Detect which cell encompasses the target text, then output its (X, Y) center coordinate. 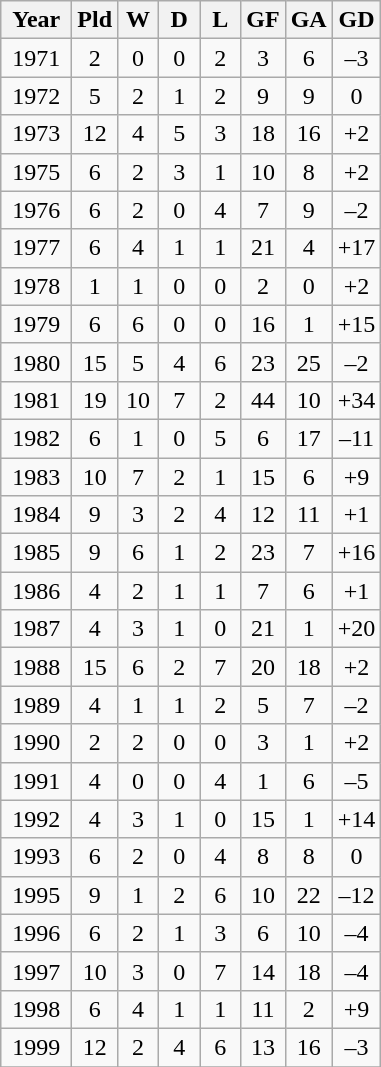
+16 (356, 553)
GD (356, 20)
Year (36, 20)
L (220, 20)
+17 (356, 248)
1993 (36, 857)
1991 (36, 781)
1975 (36, 172)
1981 (36, 400)
1990 (36, 743)
1983 (36, 477)
1984 (36, 515)
GA (308, 20)
20 (263, 667)
1999 (36, 1047)
+14 (356, 819)
44 (263, 400)
1972 (36, 96)
1995 (36, 895)
–12 (356, 895)
1979 (36, 324)
17 (308, 438)
1998 (36, 1009)
14 (263, 971)
1980 (36, 362)
–5 (356, 781)
1977 (36, 248)
1988 (36, 667)
1978 (36, 286)
–11 (356, 438)
1976 (36, 210)
25 (308, 362)
1987 (36, 629)
22 (308, 895)
1989 (36, 705)
1996 (36, 933)
1992 (36, 819)
W (138, 20)
1973 (36, 134)
1982 (36, 438)
19 (95, 400)
+34 (356, 400)
1986 (36, 591)
13 (263, 1047)
GF (263, 20)
1971 (36, 58)
+20 (356, 629)
1997 (36, 971)
1985 (36, 553)
D (180, 20)
+15 (356, 324)
Pld (95, 20)
